Provide the (x, y) coordinate of the cell's center where the given text is located.  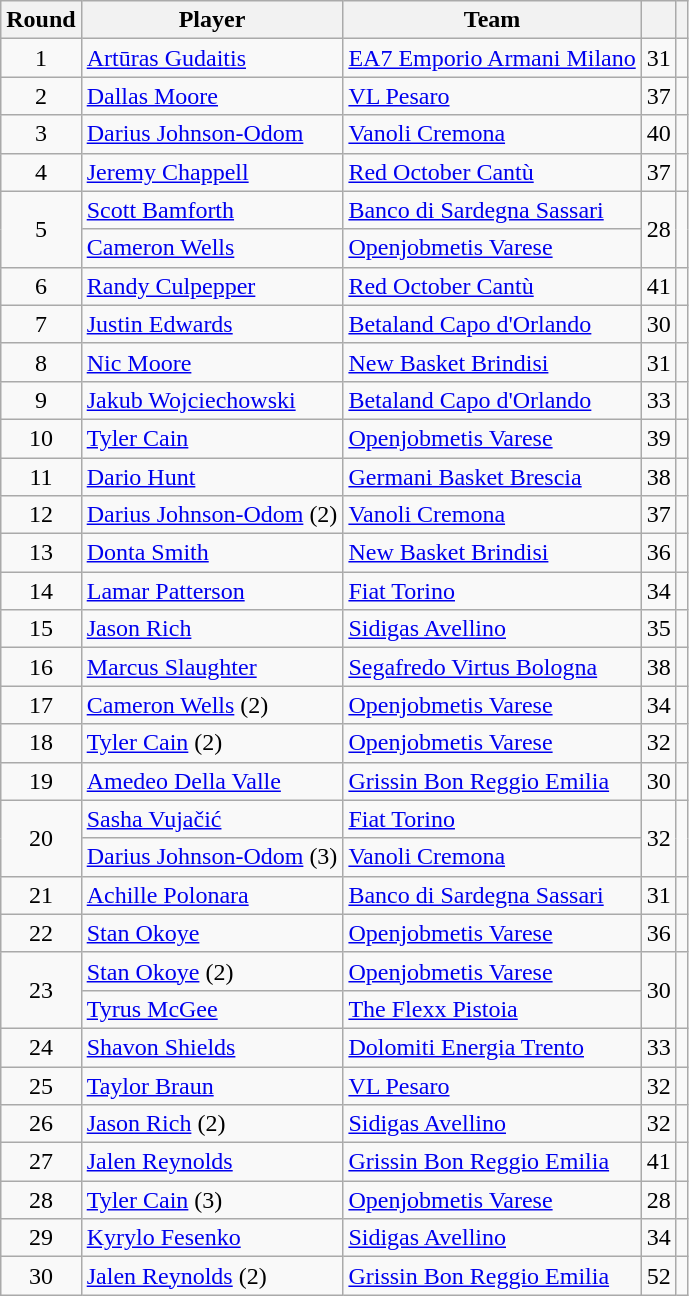
The Flexx Pistoia (492, 1009)
Jeremy Chappell (212, 172)
Jason Rich (2) (212, 1124)
Cameron Wells (212, 248)
6 (41, 286)
2 (41, 96)
52 (658, 1276)
19 (41, 781)
Sasha Vujačić (212, 819)
Scott Bamforth (212, 210)
Stan Okoye (212, 933)
12 (41, 515)
4 (41, 172)
26 (41, 1124)
24 (41, 1047)
Dolomiti Energia Trento (492, 1047)
23 (41, 990)
1 (41, 58)
Segafredo Virtus Bologna (492, 667)
20 (41, 838)
Darius Johnson-Odom (3) (212, 857)
Jalen Reynolds (2) (212, 1276)
15 (41, 629)
Tyler Cain (212, 438)
14 (41, 591)
Kyrylo Fesenko (212, 1238)
16 (41, 667)
Darius Johnson-Odom (2) (212, 515)
22 (41, 933)
Darius Johnson-Odom (212, 134)
Donta Smith (212, 553)
5 (41, 229)
Tyler Cain (3) (212, 1200)
35 (658, 629)
Taylor Braun (212, 1085)
Round (41, 20)
11 (41, 477)
Amedeo Della Valle (212, 781)
3 (41, 134)
9 (41, 400)
27 (41, 1162)
Tyler Cain (2) (212, 743)
Justin Edwards (212, 324)
Dario Hunt (212, 477)
Randy Culpepper (212, 286)
13 (41, 553)
Cameron Wells (2) (212, 705)
Dallas Moore (212, 96)
Shavon Shields (212, 1047)
Jakub Wojciechowski (212, 400)
Marcus Slaughter (212, 667)
17 (41, 705)
EA7 Emporio Armani Milano (492, 58)
Team (492, 20)
8 (41, 362)
Player (212, 20)
Jalen Reynolds (212, 1162)
Germani Basket Brescia (492, 477)
10 (41, 438)
Nic Moore (212, 362)
Lamar Patterson (212, 591)
18 (41, 743)
Achille Polonara (212, 895)
39 (658, 438)
Tyrus McGee (212, 1009)
7 (41, 324)
Artūras Gudaitis (212, 58)
25 (41, 1085)
21 (41, 895)
40 (658, 134)
Stan Okoye (2) (212, 971)
29 (41, 1238)
Jason Rich (212, 629)
